Detect which cell encompasses the target text, then output its [X, Y] center coordinate. 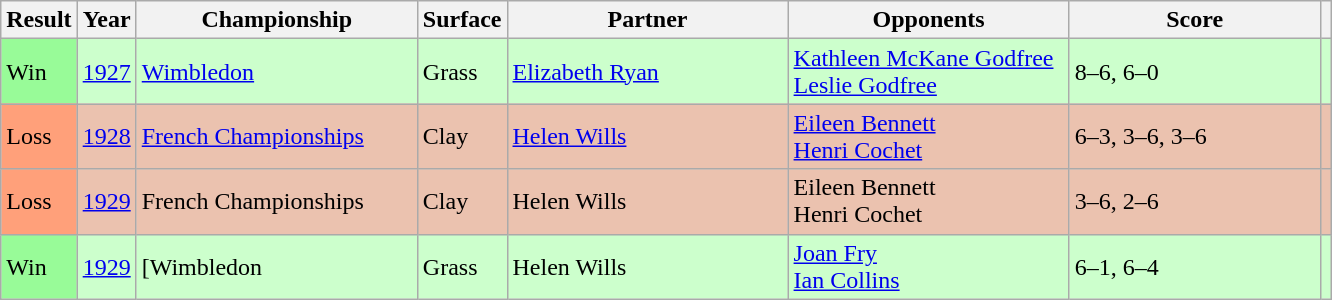
Elizabeth Ryan [648, 72]
Wimbledon [276, 72]
1927 [106, 72]
8–6, 6–0 [1194, 72]
Result [39, 20]
Partner [648, 20]
6–1, 6–4 [1194, 266]
Kathleen McKane Godfree Leslie Godfree [928, 72]
Opponents [928, 20]
Year [106, 20]
Score [1194, 20]
Championship [276, 20]
1928 [106, 136]
Surface [462, 20]
3–6, 2–6 [1194, 202]
[Wimbledon [276, 266]
6–3, 3–6, 3–6 [1194, 136]
Joan Fry Ian Collins [928, 266]
